For the text-containing cell, return its midpoint in [x, y] coordinate format. 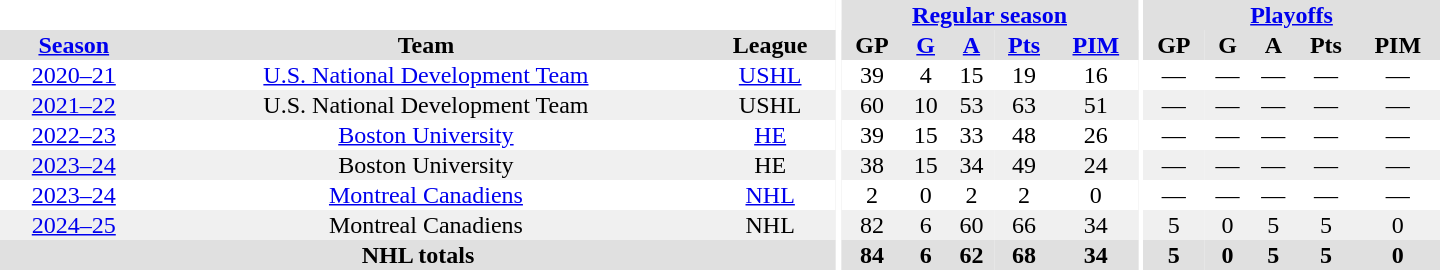
82 [872, 225]
League [770, 45]
66 [1024, 225]
33 [972, 135]
2022–23 [74, 135]
4 [926, 75]
24 [1096, 165]
26 [1096, 135]
63 [1024, 105]
Regular season [990, 15]
Season [74, 45]
51 [1096, 105]
68 [1024, 255]
NHL totals [418, 255]
10 [926, 105]
84 [872, 255]
2021–22 [74, 105]
2020–21 [74, 75]
62 [972, 255]
Playoffs [1292, 15]
16 [1096, 75]
49 [1024, 165]
Team [426, 45]
53 [972, 105]
2024–25 [74, 225]
48 [1024, 135]
38 [872, 165]
19 [1024, 75]
